Provide the [X, Y] coordinate of the cell's center where the given text is located.  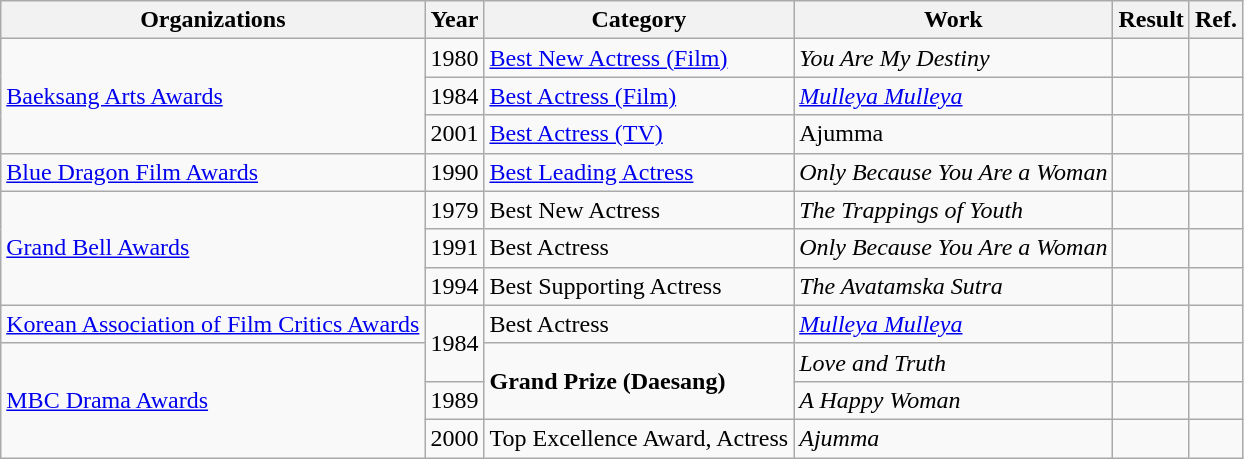
Year [454, 20]
Result [1151, 20]
2001 [454, 134]
Top Excellence Award, Actress [639, 438]
Best Actress (TV) [639, 134]
2000 [454, 438]
Best New Actress [639, 210]
Best New Actress (Film) [639, 58]
Category [639, 20]
Best Actress (Film) [639, 96]
The Trappings of Youth [954, 210]
Best Supporting Actress [639, 286]
MBC Drama Awards [213, 400]
1990 [454, 172]
Grand Bell Awards [213, 248]
Korean Association of Film Critics Awards [213, 324]
Work [954, 20]
1991 [454, 248]
Ref. [1216, 20]
1994 [454, 286]
A Happy Woman [954, 400]
Blue Dragon Film Awards [213, 172]
Best Leading Actress [639, 172]
Baeksang Arts Awards [213, 96]
Love and Truth [954, 362]
Organizations [213, 20]
1979 [454, 210]
1980 [454, 58]
1989 [454, 400]
The Avatamska Sutra [954, 286]
Grand Prize (Daesang) [639, 381]
You Are My Destiny [954, 58]
